Extract the [x, y] coordinate from the center of the cell holding the provided text.  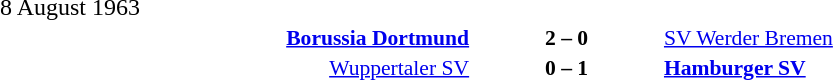
2 – 0 [566, 38]
